From the cell containing the given text, extract its center point as [x, y] coordinate. 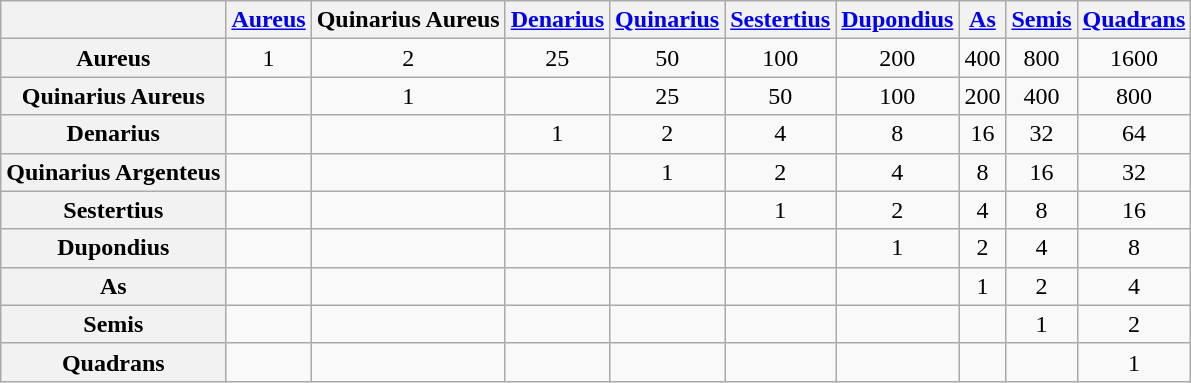
64 [1134, 134]
1600 [1134, 58]
Quinarius Argenteus [114, 172]
Quinarius [668, 20]
